Capture the cell that displays the provided text and extract its (X, Y) central coordinate. 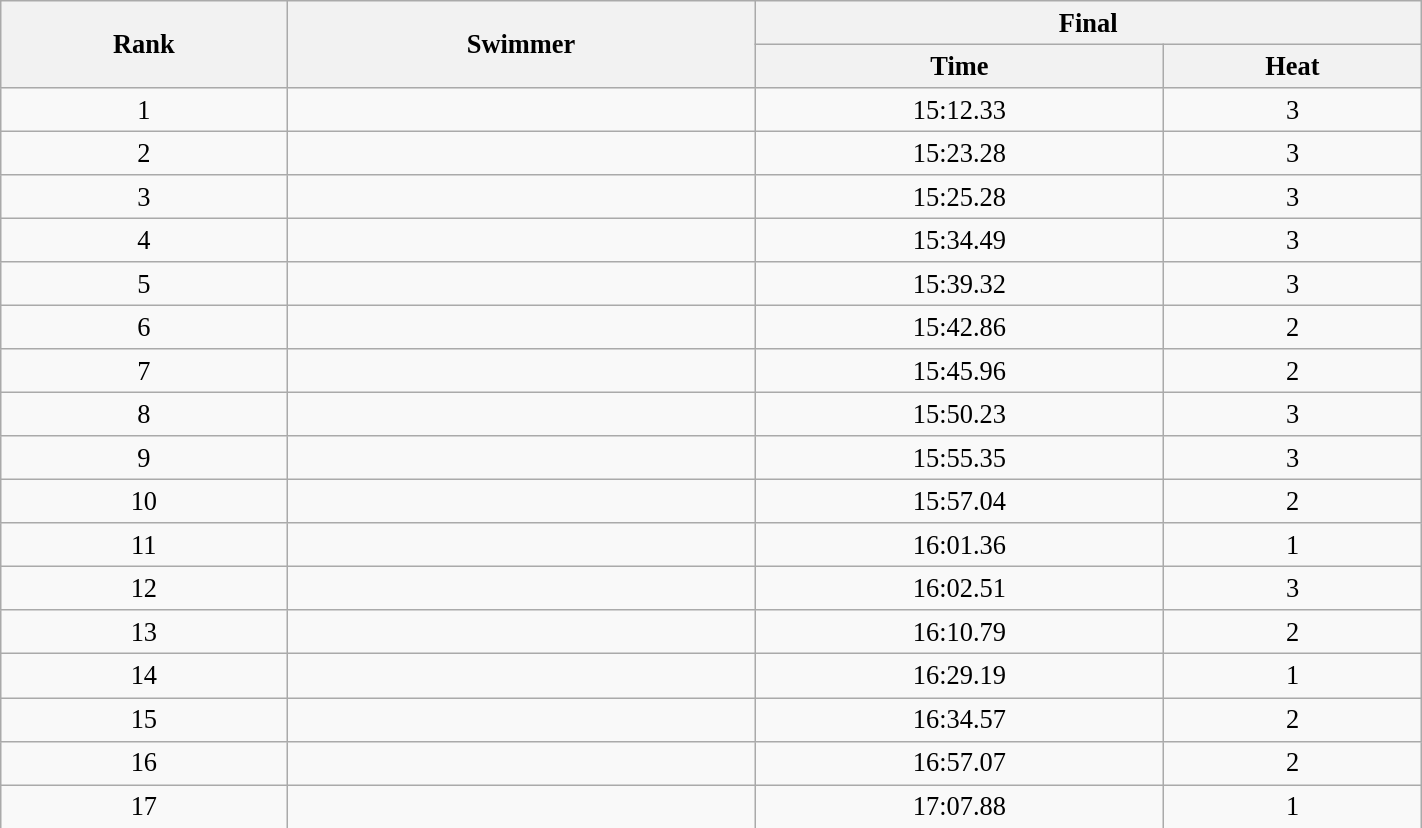
13 (144, 632)
15:50.23 (960, 414)
16:34.57 (960, 719)
Time (960, 66)
15:45.96 (960, 371)
Rank (144, 44)
11 (144, 545)
14 (144, 676)
17:07.88 (960, 806)
5 (144, 284)
15:25.28 (960, 197)
7 (144, 371)
16:29.19 (960, 676)
Final (1088, 22)
9 (144, 458)
16:57.07 (960, 763)
15:34.49 (960, 240)
12 (144, 588)
4 (144, 240)
16 (144, 763)
17 (144, 806)
15:23.28 (960, 153)
15:42.86 (960, 327)
6 (144, 327)
15:57.04 (960, 501)
10 (144, 501)
15 (144, 719)
16:02.51 (960, 588)
Heat (1293, 66)
8 (144, 414)
Swimmer (521, 44)
15:55.35 (960, 458)
16:01.36 (960, 545)
15:39.32 (960, 284)
15:12.33 (960, 109)
16:10.79 (960, 632)
